Return (X, Y) of the center of cell containing provided text 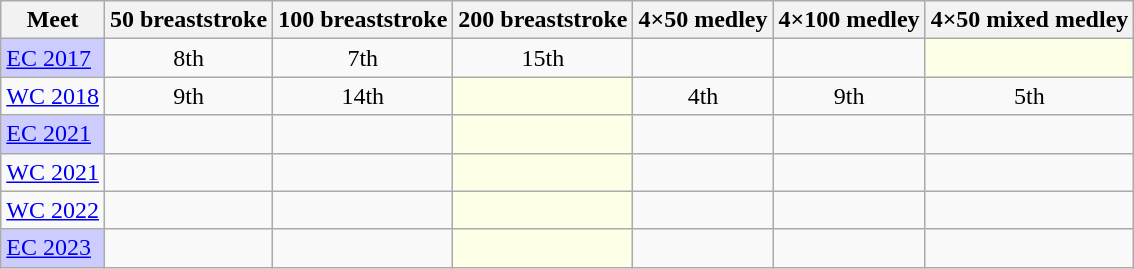
15th (543, 58)
4×50 medley (703, 20)
Meet (53, 20)
14th (363, 96)
EC 2017 (53, 58)
EC 2021 (53, 134)
4×100 medley (849, 20)
WC 2018 (53, 96)
EC 2023 (53, 248)
5th (1030, 96)
4×50 mixed medley (1030, 20)
200 breaststroke (543, 20)
8th (188, 58)
WC 2021 (53, 172)
7th (363, 58)
4th (703, 96)
50 breaststroke (188, 20)
WC 2022 (53, 210)
100 breaststroke (363, 20)
